Output the (x, y) coordinate of the center of the cell containing the given text.  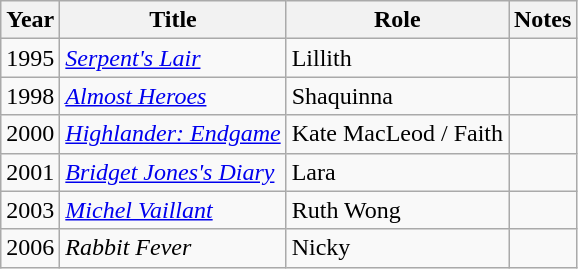
Year (30, 20)
Rabbit Fever (173, 248)
Highlander: Endgame (173, 134)
Bridget Jones's Diary (173, 172)
Michel Vaillant (173, 210)
1998 (30, 96)
Nicky (397, 248)
2001 (30, 172)
2003 (30, 210)
Shaquinna (397, 96)
Serpent's Lair (173, 58)
Kate MacLeod / Faith (397, 134)
Ruth Wong (397, 210)
2006 (30, 248)
Lara (397, 172)
1995 (30, 58)
Role (397, 20)
Almost Heroes (173, 96)
Title (173, 20)
Lillith (397, 58)
2000 (30, 134)
Notes (542, 20)
